Capture the cell that displays the provided text and extract its (X, Y) central coordinate. 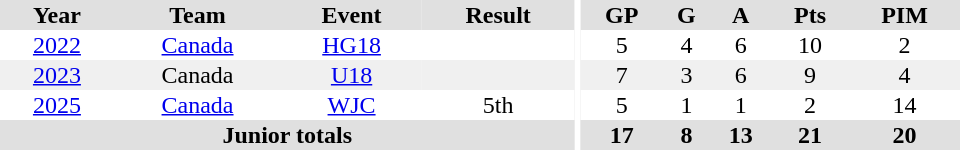
14 (904, 105)
WJC (352, 105)
3 (686, 75)
Pts (810, 15)
A (741, 15)
G (686, 15)
2025 (57, 105)
Result (498, 15)
20 (904, 135)
Year (57, 15)
8 (686, 135)
Event (352, 15)
13 (741, 135)
U18 (352, 75)
Junior totals (287, 135)
GP (622, 15)
2022 (57, 45)
HG18 (352, 45)
17 (622, 135)
2023 (57, 75)
PIM (904, 15)
10 (810, 45)
21 (810, 135)
7 (622, 75)
9 (810, 75)
Team (198, 15)
5th (498, 105)
